Locate the cell with the specified text and output its (X, Y) center coordinate. 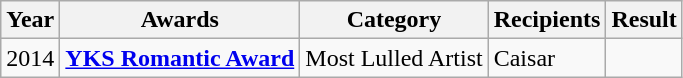
Recipients (547, 20)
Category (394, 20)
YKS Romantic Award (180, 58)
2014 (30, 58)
Most Lulled Artist (394, 58)
Caisar (547, 58)
Awards (180, 20)
Result (644, 20)
Year (30, 20)
